Output the (x, y) coordinate of the center of the cell containing the given text.  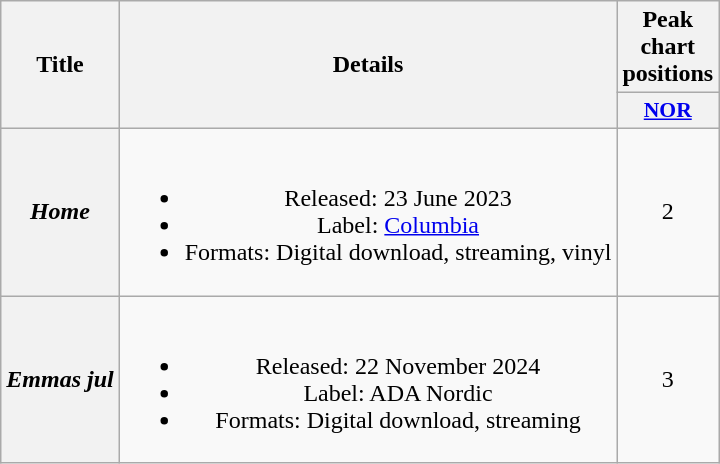
Emmas jul (60, 380)
Details (368, 65)
Peak chart positions (668, 47)
NOR (668, 111)
2 (668, 212)
Home (60, 212)
Title (60, 65)
Released: 23 June 2023Label: ColumbiaFormats: Digital download, streaming, vinyl (368, 212)
3 (668, 380)
Released: 22 November 2024Label: ADA NordicFormats: Digital download, streaming (368, 380)
